Pinpoint the cell where the given text exists, returning its [X, Y] midpoint coordinate. 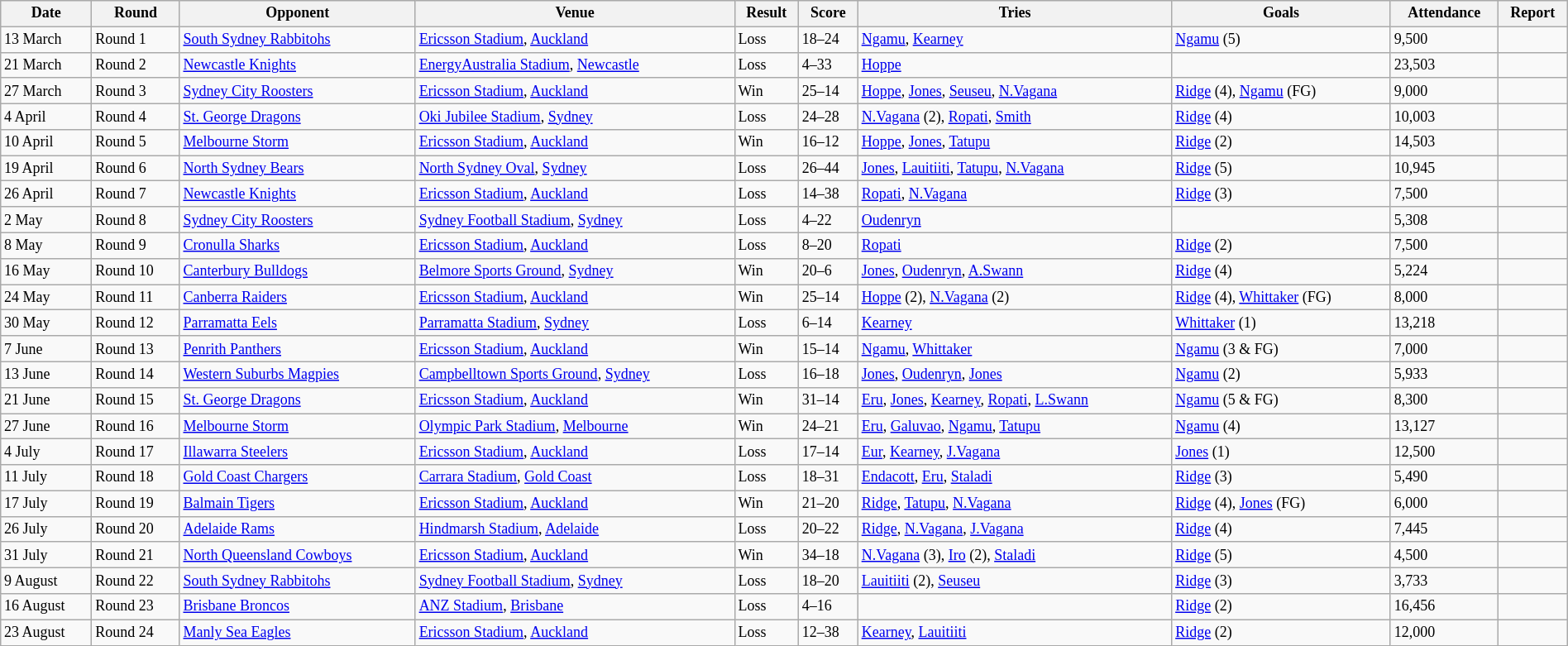
26 April [46, 194]
Round 1 [136, 40]
Jones, Oudenryn, Jones [1014, 374]
Round 24 [136, 632]
Parramatta Eels [298, 323]
14,503 [1444, 142]
24–28 [828, 116]
Parramatta Stadium, Sydney [575, 323]
27 March [46, 91]
Carrara Stadium, Gold Coast [575, 478]
Hoppe [1014, 65]
Ridge (4), Jones (FG) [1282, 503]
Score [828, 13]
8,300 [1444, 400]
4–33 [828, 65]
20–6 [828, 271]
North Sydney Oval, Sydney [575, 169]
31 July [46, 554]
Round 5 [136, 142]
8 May [46, 245]
Round 9 [136, 245]
14–38 [828, 194]
Adelaide Rams [298, 529]
Hindmarsh Stadium, Adelaide [575, 529]
18–24 [828, 40]
N.Vagana (2), Ropati, Smith [1014, 116]
Tries [1014, 13]
Oki Jubilee Stadium, Sydney [575, 116]
9,000 [1444, 91]
24 May [46, 298]
26–44 [828, 169]
15–14 [828, 349]
Report [1532, 13]
Attendance [1444, 13]
9 August [46, 581]
Gold Coast Chargers [298, 478]
4,500 [1444, 554]
Round 20 [136, 529]
34–18 [828, 554]
Ridge, Tatupu, N.Vagana [1014, 503]
Ngamu, Kearney [1014, 40]
Eur, Kearney, J.Vagana [1014, 452]
Round 4 [136, 116]
10,003 [1444, 116]
21–20 [828, 503]
5,933 [1444, 374]
8–20 [828, 245]
Round 13 [136, 349]
5,224 [1444, 271]
Round 22 [136, 581]
Penrith Panthers [298, 349]
5,490 [1444, 478]
Ngamu (5) [1282, 40]
Ropati [1014, 245]
12–38 [828, 632]
19 April [46, 169]
Ngamu (2) [1282, 374]
Cronulla Sharks [298, 245]
Ngamu (4) [1282, 427]
Hoppe, Jones, Seuseu, N.Vagana [1014, 91]
Ngamu, Whittaker [1014, 349]
Round 18 [136, 478]
Canterbury Bulldogs [298, 271]
ANZ Stadium, Brisbane [575, 607]
Oudenryn [1014, 220]
3,733 [1444, 581]
Jones (1) [1282, 452]
Round 19 [136, 503]
Canberra Raiders [298, 298]
Kearney, Lauitiiti [1014, 632]
North Queensland Cowboys [298, 554]
Ridge (4), Whittaker (FG) [1282, 298]
Round [136, 13]
18–31 [828, 478]
16–12 [828, 142]
Ngamu (5 & FG) [1282, 400]
N.Vagana (3), Iro (2), Staladi [1014, 554]
21 June [46, 400]
Round 6 [136, 169]
Hoppe (2), N.Vagana (2) [1014, 298]
30 May [46, 323]
Hoppe, Jones, Tatupu [1014, 142]
10 April [46, 142]
16–18 [828, 374]
24–21 [828, 427]
Manly Sea Eagles [298, 632]
31–14 [828, 400]
Belmore Sports Ground, Sydney [575, 271]
4–22 [828, 220]
8,000 [1444, 298]
26 July [46, 529]
Kearney [1014, 323]
7,445 [1444, 529]
10,945 [1444, 169]
12,000 [1444, 632]
Western Suburbs Magpies [298, 374]
4 April [46, 116]
Olympic Park Stadium, Melbourne [575, 427]
Venue [575, 13]
Round 16 [136, 427]
17–14 [828, 452]
Ngamu (3 & FG) [1282, 349]
18–20 [828, 581]
7 June [46, 349]
EnergyAustralia Stadium, Newcastle [575, 65]
23 August [46, 632]
11 July [46, 478]
23,503 [1444, 65]
Campbelltown Sports Ground, Sydney [575, 374]
17 July [46, 503]
Round 10 [136, 271]
12,500 [1444, 452]
Round 8 [136, 220]
Ropati, N.Vagana [1014, 194]
6,000 [1444, 503]
Ridge (4), Ngamu (FG) [1282, 91]
Round 11 [136, 298]
North Sydney Bears [298, 169]
16 August [46, 607]
6–14 [828, 323]
Whittaker (1) [1282, 323]
Round 3 [136, 91]
13 March [46, 40]
Brisbane Broncos [298, 607]
Round 12 [136, 323]
Goals [1282, 13]
Round 2 [136, 65]
Round 7 [136, 194]
Jones, Lauitiiti, Tatupu, N.Vagana [1014, 169]
Endacott, Eru, Staladi [1014, 478]
Round 15 [136, 400]
9,500 [1444, 40]
Balmain Tigers [298, 503]
7,000 [1444, 349]
21 March [46, 65]
Result [766, 13]
Jones, Oudenryn, A.Swann [1014, 271]
Eru, Jones, Kearney, Ropati, L.Swann [1014, 400]
20–22 [828, 529]
Opponent [298, 13]
Lauitiiti (2), Seuseu [1014, 581]
13,218 [1444, 323]
Ridge, N.Vagana, J.Vagana [1014, 529]
Round 21 [136, 554]
2 May [46, 220]
Round 23 [136, 607]
16,456 [1444, 607]
13,127 [1444, 427]
5,308 [1444, 220]
13 June [46, 374]
Date [46, 13]
Illawarra Steelers [298, 452]
4 July [46, 452]
Round 17 [136, 452]
Eru, Galuvao, Ngamu, Tatupu [1014, 427]
4–16 [828, 607]
Round 14 [136, 374]
27 June [46, 427]
16 May [46, 271]
